Return the [x, y] coordinate for the center point of the cell that contains the specified text.  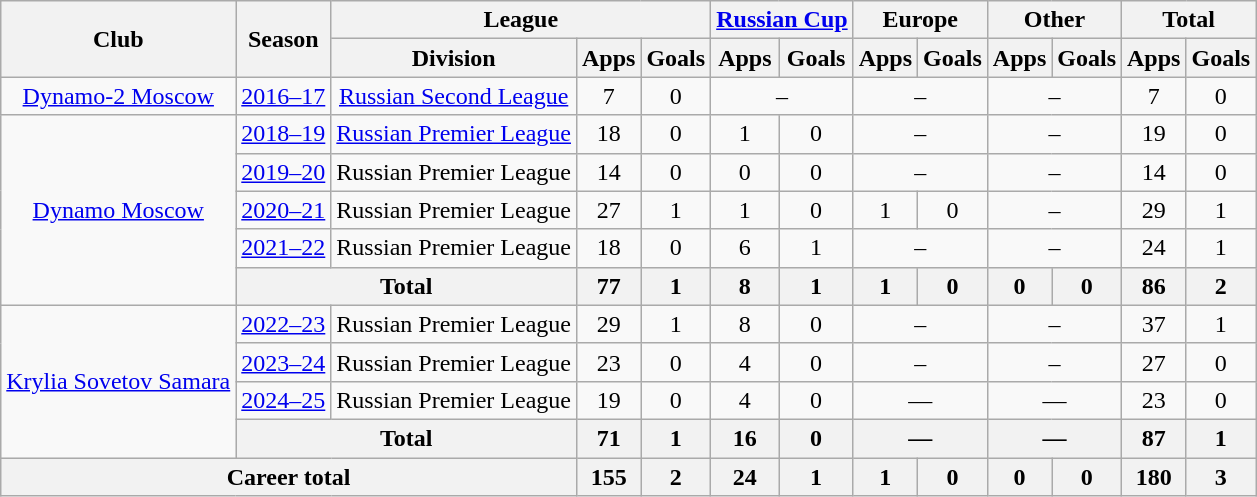
37 [1154, 324]
Other [1054, 20]
Europe [920, 20]
71 [608, 438]
180 [1154, 477]
2024–25 [284, 400]
Division [454, 58]
2021–22 [284, 248]
77 [608, 286]
2022–23 [284, 324]
2023–24 [284, 362]
Dynamo-2 Moscow [118, 96]
87 [1154, 438]
155 [608, 477]
2020–21 [284, 210]
3 [1221, 477]
Dynamo Moscow [118, 210]
2018–19 [284, 134]
86 [1154, 286]
2016–17 [284, 96]
Russian Second League [454, 96]
Career total [289, 477]
Season [284, 39]
16 [745, 438]
Club [118, 39]
League [521, 20]
Russian Cup [782, 20]
2019–20 [284, 172]
Krylia Sovetov Samara [118, 381]
6 [745, 248]
